Return (x, y) of the center of cell containing provided text 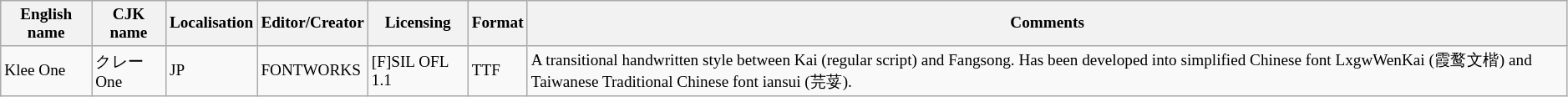
クレーOne (129, 71)
Licensing (418, 23)
Klee One (47, 71)
FONTWORKS (312, 71)
CJK name (129, 23)
TTF (498, 71)
Editor/Creator (312, 23)
Format (498, 23)
Localisation (211, 23)
[F]SIL OFL 1.1 (418, 71)
Comments (1048, 23)
English name (47, 23)
JP (211, 71)
